Locate the cell with the specified text and output its [X, Y] center coordinate. 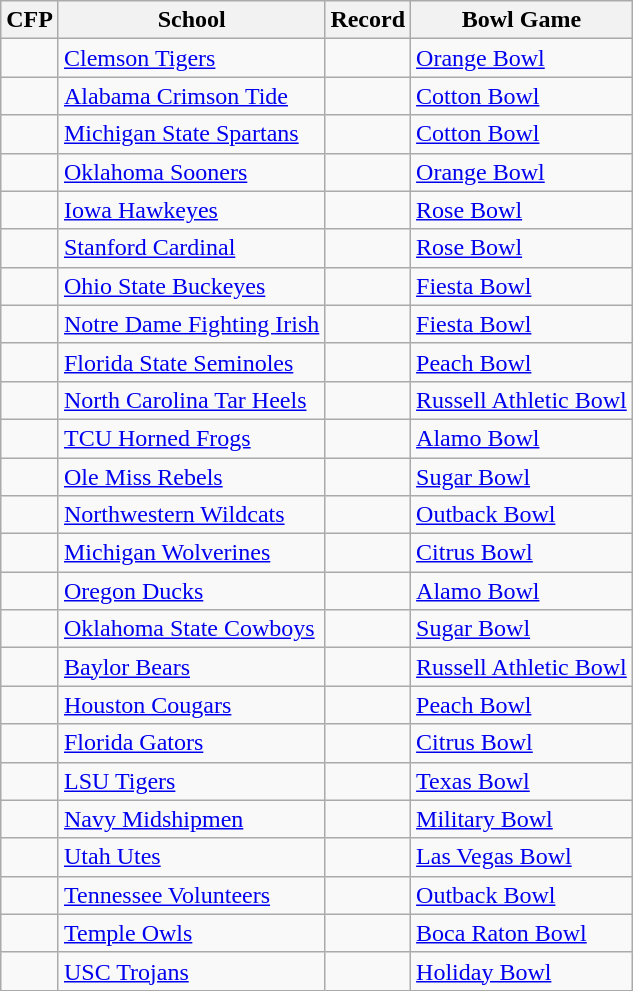
Bowl Game [522, 20]
Florida State Seminoles [191, 362]
Oklahoma Sooners [191, 172]
Clemson Tigers [191, 58]
Florida Gators [191, 743]
Tennessee Volunteers [191, 895]
Alabama Crimson Tide [191, 96]
Stanford Cardinal [191, 248]
Oregon Ducks [191, 591]
USC Trojans [191, 971]
Michigan State Spartans [191, 134]
Record [368, 20]
Ohio State Buckeyes [191, 286]
LSU Tigers [191, 781]
Texas Bowl [522, 781]
Holiday Bowl [522, 971]
Boca Raton Bowl [522, 933]
North Carolina Tar Heels [191, 400]
Ole Miss Rebels [191, 477]
Navy Midshipmen [191, 819]
Northwestern Wildcats [191, 515]
Oklahoma State Cowboys [191, 629]
Baylor Bears [191, 667]
Temple Owls [191, 933]
Michigan Wolverines [191, 553]
TCU Horned Frogs [191, 438]
Iowa Hawkeyes [191, 210]
Las Vegas Bowl [522, 857]
Utah Utes [191, 857]
CFP [30, 20]
Houston Cougars [191, 705]
Military Bowl [522, 819]
Notre Dame Fighting Irish [191, 324]
School [191, 20]
